Locate the cell with the specified text and output its [x, y] center coordinate. 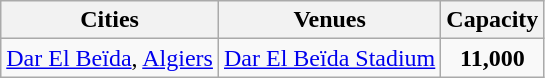
Cities [110, 20]
Capacity [492, 20]
Dar El Beïda, Algiers [110, 58]
Dar El Beïda Stadium [329, 58]
11,000 [492, 58]
Venues [329, 20]
